Provide the [X, Y] coordinate of the cell's center where the given text is located.  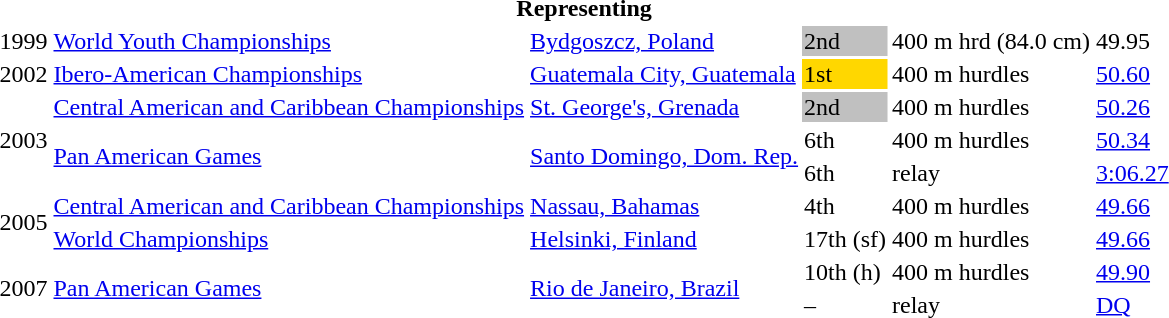
World Youth Championships [289, 41]
Helsinki, Finland [664, 239]
10th (h) [846, 272]
Pan American Games [289, 156]
400 m hrd (84.0 cm) [992, 41]
Nassau, Bahamas [664, 206]
Ibero-American Championships [289, 74]
Santo Domingo, Dom. Rep. [664, 156]
Guatemala City, Guatemala [664, 74]
World Championships [289, 239]
St. George's, Grenada [664, 107]
1st [846, 74]
Bydgoszcz, Poland [664, 41]
17th (sf) [846, 239]
4th [846, 206]
relay [992, 173]
